Detect which cell encompasses the target text, then output its (X, Y) center coordinate. 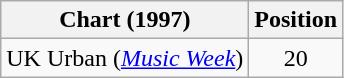
Position (296, 20)
UK Urban (Music Week) (125, 58)
Chart (1997) (125, 20)
20 (296, 58)
